Provide the [X, Y] coordinate of the cell's center where the given text is located.  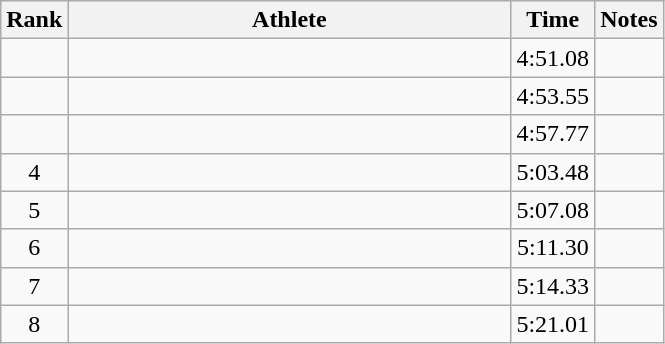
Notes [629, 20]
5 [34, 210]
7 [34, 286]
Athlete [290, 20]
4:57.77 [553, 134]
Time [553, 20]
5:14.33 [553, 286]
5:07.08 [553, 210]
Rank [34, 20]
5:11.30 [553, 248]
5:21.01 [553, 324]
8 [34, 324]
4:53.55 [553, 96]
4 [34, 172]
5:03.48 [553, 172]
6 [34, 248]
4:51.08 [553, 58]
